Capture the cell that displays the provided text and extract its [X, Y] central coordinate. 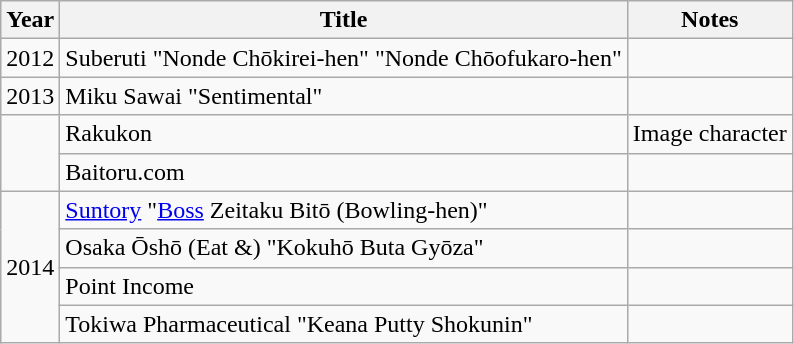
Osaka Ōshō (Eat &) "Kokuhō Buta Gyōza" [344, 248]
Suberuti "Nonde Chōkirei-hen" "Nonde Chōofukaro-hen" [344, 58]
2014 [30, 267]
Miku Sawai "Sentimental" [344, 96]
Tokiwa Pharmaceutical "Keana Putty Shokunin" [344, 324]
Notes [710, 20]
Year [30, 20]
Suntory "Boss Zeitaku Bitō (Bowling-hen)" [344, 210]
Point Income [344, 286]
Image character [710, 134]
Rakukon [344, 134]
2013 [30, 96]
2012 [30, 58]
Baitoru.com [344, 172]
Title [344, 20]
